Find where the given text appears and provide that cell's center as [X, Y] coordinate. 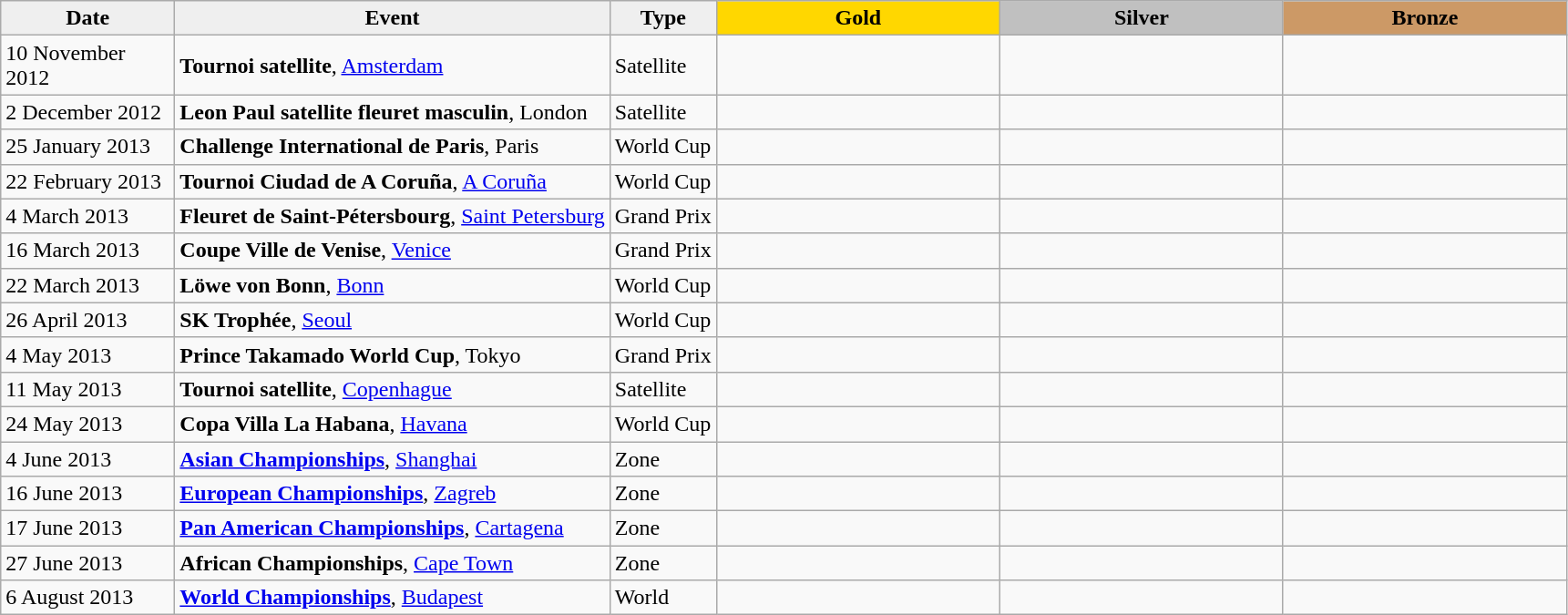
22 February 2013 [87, 181]
World Championships, Budapest [392, 598]
10 November 2012 [87, 66]
25 January 2013 [87, 147]
Prince Takamado World Cup, Tokyo [392, 354]
Silver [1141, 18]
4 March 2013 [87, 216]
Pan American Championships, Cartagena [392, 528]
African Championships, Cape Town [392, 563]
22 March 2013 [87, 285]
2 December 2012 [87, 112]
24 May 2013 [87, 424]
4 June 2013 [87, 458]
27 June 2013 [87, 563]
Challenge International de Paris, Paris [392, 147]
World [663, 598]
4 May 2013 [87, 354]
16 March 2013 [87, 251]
17 June 2013 [87, 528]
6 August 2013 [87, 598]
Tournoi satellite, Amsterdam [392, 66]
Event [392, 18]
Date [87, 18]
Bronze [1425, 18]
Leon Paul satellite fleuret masculin, London [392, 112]
Löwe von Bonn, Bonn [392, 285]
Copa Villa La Habana, Havana [392, 424]
SK Trophée, Seoul [392, 320]
Tournoi satellite, Copenhague [392, 389]
Type [663, 18]
Gold [858, 18]
Coupe Ville de Venise, Venice [392, 251]
11 May 2013 [87, 389]
Tournoi Ciudad de A Coruña, A Coruña [392, 181]
Fleuret de Saint-Pétersbourg, Saint Petersburg [392, 216]
16 June 2013 [87, 494]
European Championships, Zagreb [392, 494]
Asian Championships, Shanghai [392, 458]
26 April 2013 [87, 320]
